Extract the (X, Y) coordinate from the center of the cell holding the provided text.  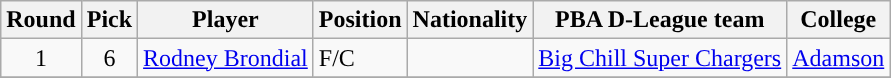
College (838, 20)
Rodney Brondial (226, 58)
PBA D-League team (660, 20)
1 (41, 58)
Big Chill Super Chargers (660, 58)
Round (41, 20)
Nationality (470, 20)
Position (360, 20)
F/C (360, 58)
Player (226, 20)
Adamson (838, 58)
Pick (109, 20)
6 (109, 58)
